Detect which cell encompasses the target text, then output its [X, Y] center coordinate. 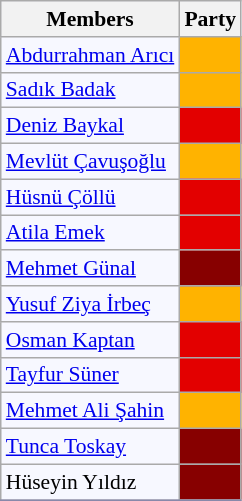
Deniz Baykal [90, 126]
Party [210, 19]
Mehmet Ali Şahin [90, 411]
Tunca Toskay [90, 447]
Tayfur Süner [90, 375]
Mevlüt Çavuşoğlu [90, 162]
Yusuf Ziya İrbeç [90, 304]
Hüsnü Çöllü [90, 197]
Sadık Badak [90, 90]
Hüseyin Yıldız [90, 482]
Mehmet Günal [90, 269]
Abdurrahman Arıcı [90, 55]
Members [90, 19]
Osman Kaptan [90, 340]
Atila Emek [90, 233]
